Detect which cell encompasses the target text, then output its [x, y] center coordinate. 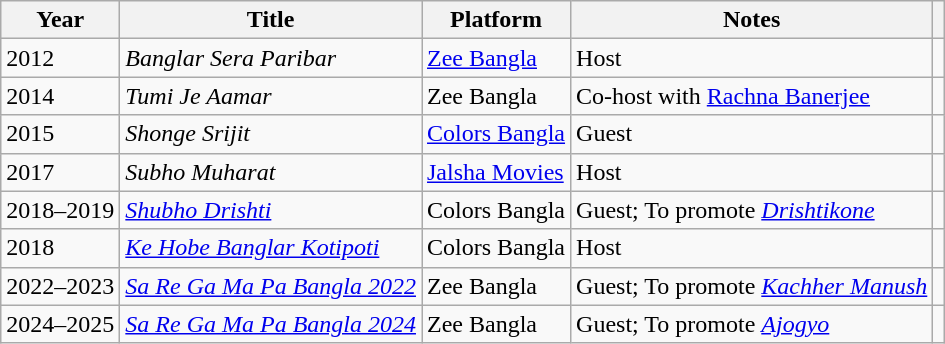
Guest [752, 134]
2024–2025 [60, 324]
Shubho Drishti [271, 210]
2015 [60, 134]
2018–2019 [60, 210]
Guest; To promote Ajogyo [752, 324]
2018 [60, 248]
Banglar Sera Paribar [271, 58]
Shonge Srijit [271, 134]
Guest; To promote Kachher Manush [752, 286]
Title [271, 20]
Guest; To promote Drishtikone [752, 210]
Tumi Je Aamar [271, 96]
Co-host with Rachna Banerjee [752, 96]
2012 [60, 58]
Jalsha Movies [496, 172]
2022–2023 [60, 286]
Ke Hobe Banglar Kotipoti [271, 248]
Sa Re Ga Ma Pa Bangla 2024 [271, 324]
2017 [60, 172]
Subho Muharat [271, 172]
Year [60, 20]
Sa Re Ga Ma Pa Bangla 2022 [271, 286]
Platform [496, 20]
2014 [60, 96]
Notes [752, 20]
